Find where the given text appears and provide that cell's center as (x, y) coordinate. 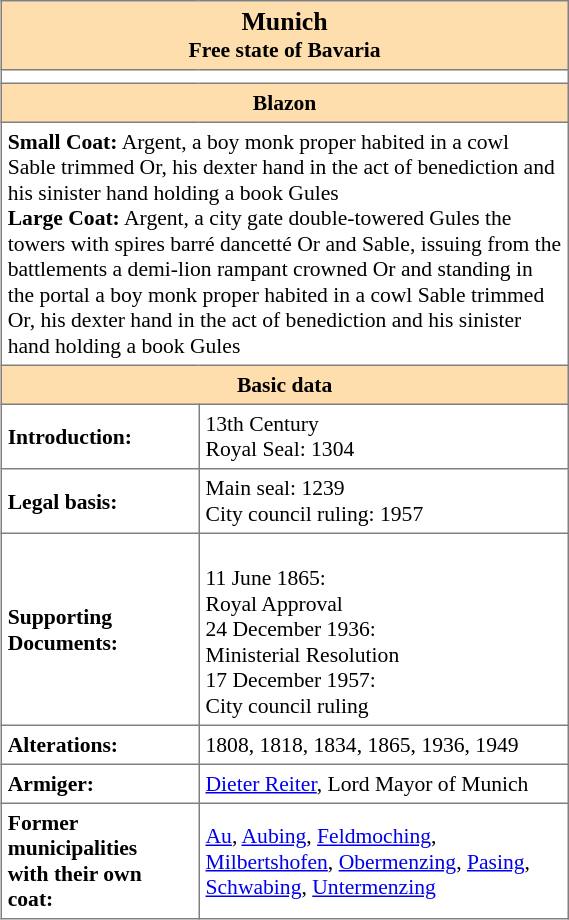
Basic data (284, 386)
Main seal: 1239City council ruling: 1957 (384, 501)
1808, 1818, 1834, 1865, 1936, 1949 (384, 746)
Armiger: (100, 784)
Former municipalities with their own coat: (100, 862)
Au, Aubing, Feldmoching, Milbertshofen, Obermenzing, Pasing, Schwabing, Untermenzing (384, 862)
Blazon (284, 104)
13th CenturyRoyal Seal: 1304 (384, 437)
Introduction: (100, 437)
11 June 1865:Royal Approval24 December 1936:Ministerial Resolution17 December 1957:City council ruling (384, 630)
Dieter Reiter, Lord Mayor of Munich (384, 784)
Legal basis: (100, 501)
Supporting Documents: (100, 630)
MunichFree state of Bavaria (284, 36)
Alterations: (100, 746)
